Determine the (X, Y) coordinate at the center of the cell enclosing the given text.  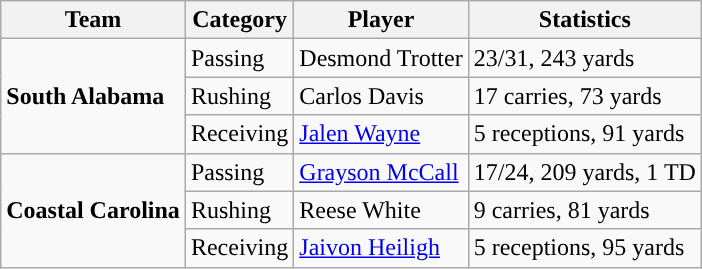
Category (239, 20)
Team (94, 20)
17 carries, 73 yards (584, 96)
Desmond Trotter (381, 58)
Grayson McCall (381, 172)
Statistics (584, 20)
Reese White (381, 210)
5 receptions, 91 yards (584, 134)
5 receptions, 95 yards (584, 248)
Coastal Carolina (94, 210)
Carlos Davis (381, 96)
9 carries, 81 yards (584, 210)
23/31, 243 yards (584, 58)
South Alabama (94, 96)
Jalen Wayne (381, 134)
Player (381, 20)
17/24, 209 yards, 1 TD (584, 172)
Jaivon Heiligh (381, 248)
